Determine the [x, y] coordinate at the center of the cell enclosing the given text.  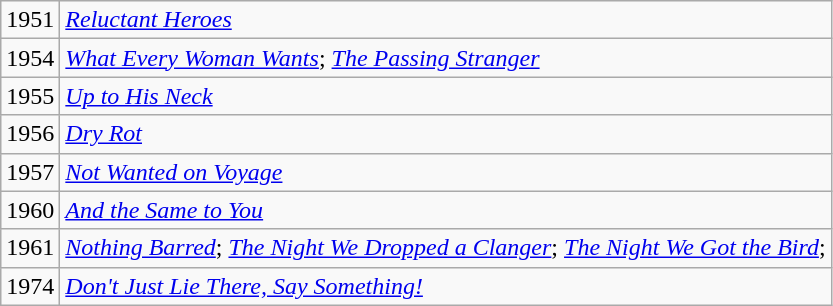
1957 [30, 172]
1954 [30, 58]
Not Wanted on Voyage [446, 172]
1960 [30, 210]
1974 [30, 286]
Dry Rot [446, 134]
1956 [30, 134]
Nothing Barred; The Night We Dropped a Clanger; The Night We Got the Bird; [446, 248]
And the Same to You [446, 210]
1955 [30, 96]
1951 [30, 20]
Don't Just Lie There, Say Something! [446, 286]
Reluctant Heroes [446, 20]
What Every Woman Wants; The Passing Stranger [446, 58]
1961 [30, 248]
Up to His Neck [446, 96]
